Identify which cell holds the provided text, then report its (x, y) central coordinate. 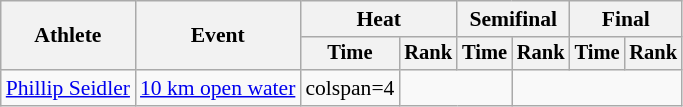
Semifinal (513, 19)
Athlete (68, 36)
Event (218, 36)
Heat (378, 19)
Final (626, 19)
Phillip Seidler (68, 88)
colspan=4 (350, 88)
10 km open water (218, 88)
